Output the (X, Y) coordinate of the center of the cell containing the given text.  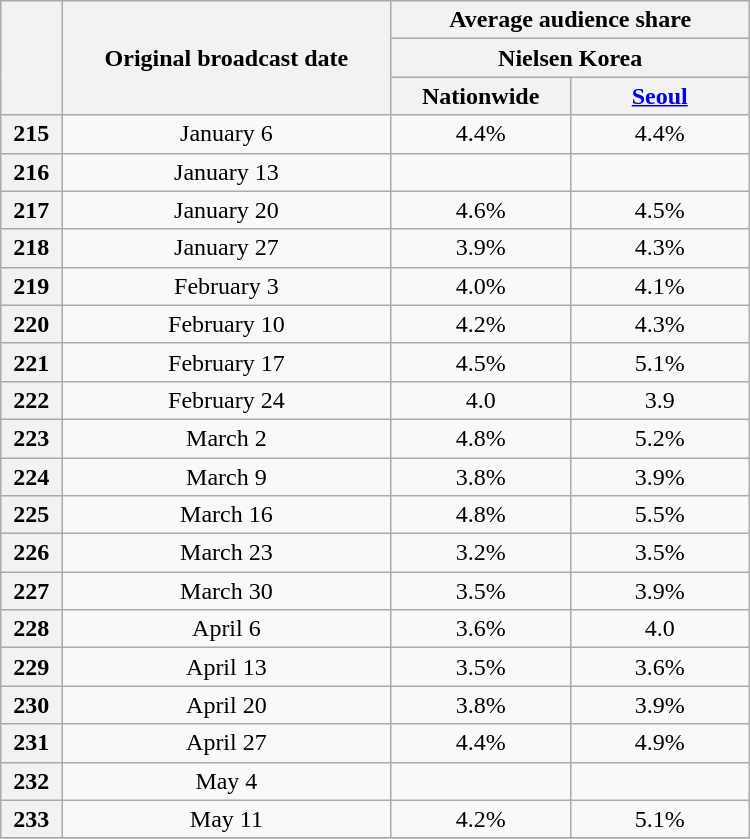
March 23 (226, 553)
222 (32, 400)
Nationwide (480, 96)
March 30 (226, 591)
226 (32, 553)
4.6% (480, 210)
217 (32, 210)
April 13 (226, 667)
221 (32, 362)
March 9 (226, 477)
January 27 (226, 248)
February 3 (226, 286)
Average audience share (570, 20)
April 6 (226, 629)
April 27 (226, 743)
4.1% (660, 286)
May 4 (226, 781)
224 (32, 477)
May 11 (226, 819)
February 17 (226, 362)
Seoul (660, 96)
231 (32, 743)
4.9% (660, 743)
232 (32, 781)
March 16 (226, 515)
January 20 (226, 210)
3.9 (660, 400)
January 13 (226, 172)
227 (32, 591)
March 2 (226, 438)
216 (32, 172)
Original broadcast date (226, 58)
225 (32, 515)
January 6 (226, 134)
218 (32, 248)
5.2% (660, 438)
219 (32, 286)
February 24 (226, 400)
3.2% (480, 553)
223 (32, 438)
February 10 (226, 324)
5.5% (660, 515)
230 (32, 705)
4.0% (480, 286)
233 (32, 819)
220 (32, 324)
Nielsen Korea (570, 58)
215 (32, 134)
229 (32, 667)
228 (32, 629)
April 20 (226, 705)
